Scan for the cell matching the given text and deliver its [X, Y] coordinate at center. 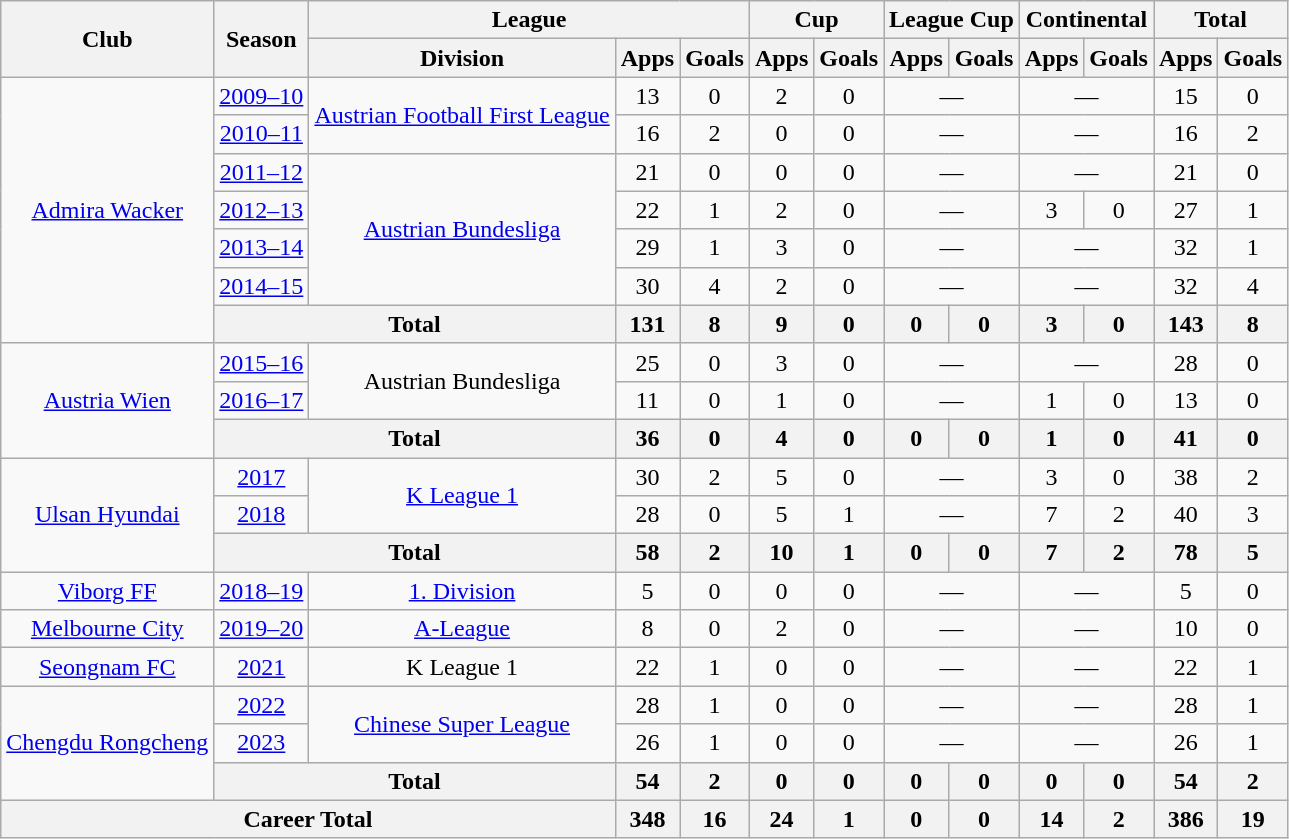
2019–20 [262, 629]
25 [647, 362]
24 [781, 819]
131 [647, 324]
2023 [262, 743]
Career Total [308, 819]
Chengdu Rongcheng [108, 743]
2021 [262, 667]
Chinese Super League [462, 724]
Austria Wien [108, 400]
9 [781, 324]
11 [647, 400]
2017 [262, 477]
38 [1186, 477]
14 [1051, 819]
Austrian Football First League [462, 115]
15 [1186, 96]
2011–12 [262, 172]
2014–15 [262, 286]
2018 [262, 515]
Cup [816, 20]
2018–19 [262, 591]
2015–16 [262, 362]
Club [108, 39]
386 [1186, 819]
Melbourne City [108, 629]
348 [647, 819]
2013–14 [262, 248]
41 [1186, 438]
40 [1186, 515]
Seongnam FC [108, 667]
League Cup [952, 20]
Viborg FF [108, 591]
League [530, 20]
2016–17 [262, 400]
2009–10 [262, 96]
29 [647, 248]
Continental [1086, 20]
2012–13 [262, 210]
Division [462, 58]
58 [647, 553]
Ulsan Hyundai [108, 515]
19 [1253, 819]
143 [1186, 324]
Admira Wacker [108, 210]
1. Division [462, 591]
36 [647, 438]
Season [262, 39]
2010–11 [262, 134]
2022 [262, 705]
A-League [462, 629]
78 [1186, 553]
27 [1186, 210]
